For the text-containing cell, return its midpoint in (X, Y) coordinate format. 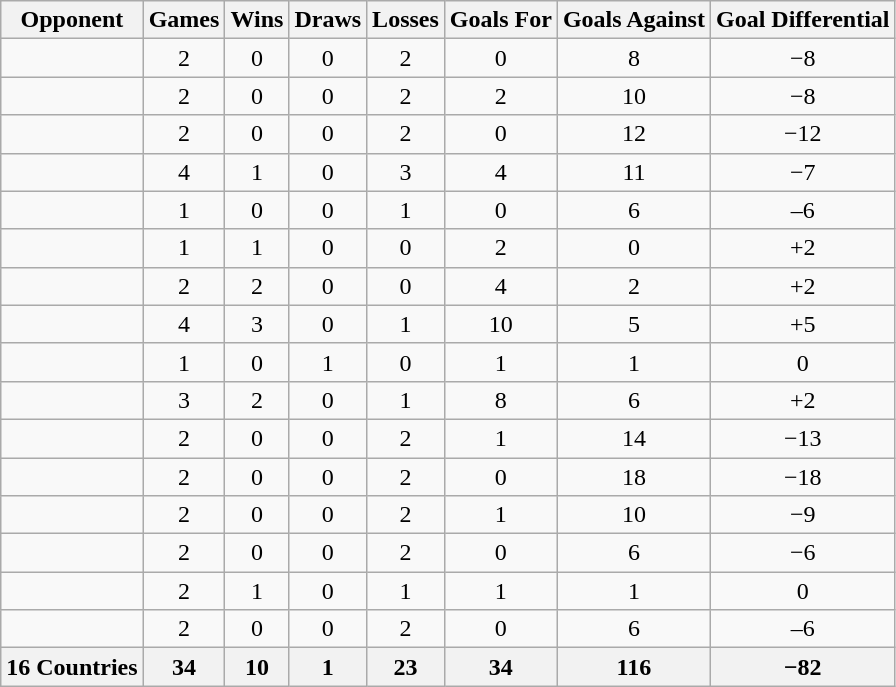
5 (634, 324)
11 (634, 172)
Goals Against (634, 20)
16 Countries (72, 667)
−6 (802, 553)
12 (634, 134)
116 (634, 667)
Opponent (72, 20)
−18 (802, 477)
Goal Differential (802, 20)
18 (634, 477)
Wins (257, 20)
Games (184, 20)
Draws (328, 20)
23 (406, 667)
Goals For (500, 20)
Losses (406, 20)
+5 (802, 324)
−13 (802, 438)
−82 (802, 667)
−12 (802, 134)
14 (634, 438)
−7 (802, 172)
−9 (802, 515)
